Scan for the cell matching the given text and deliver its [x, y] coordinate at center. 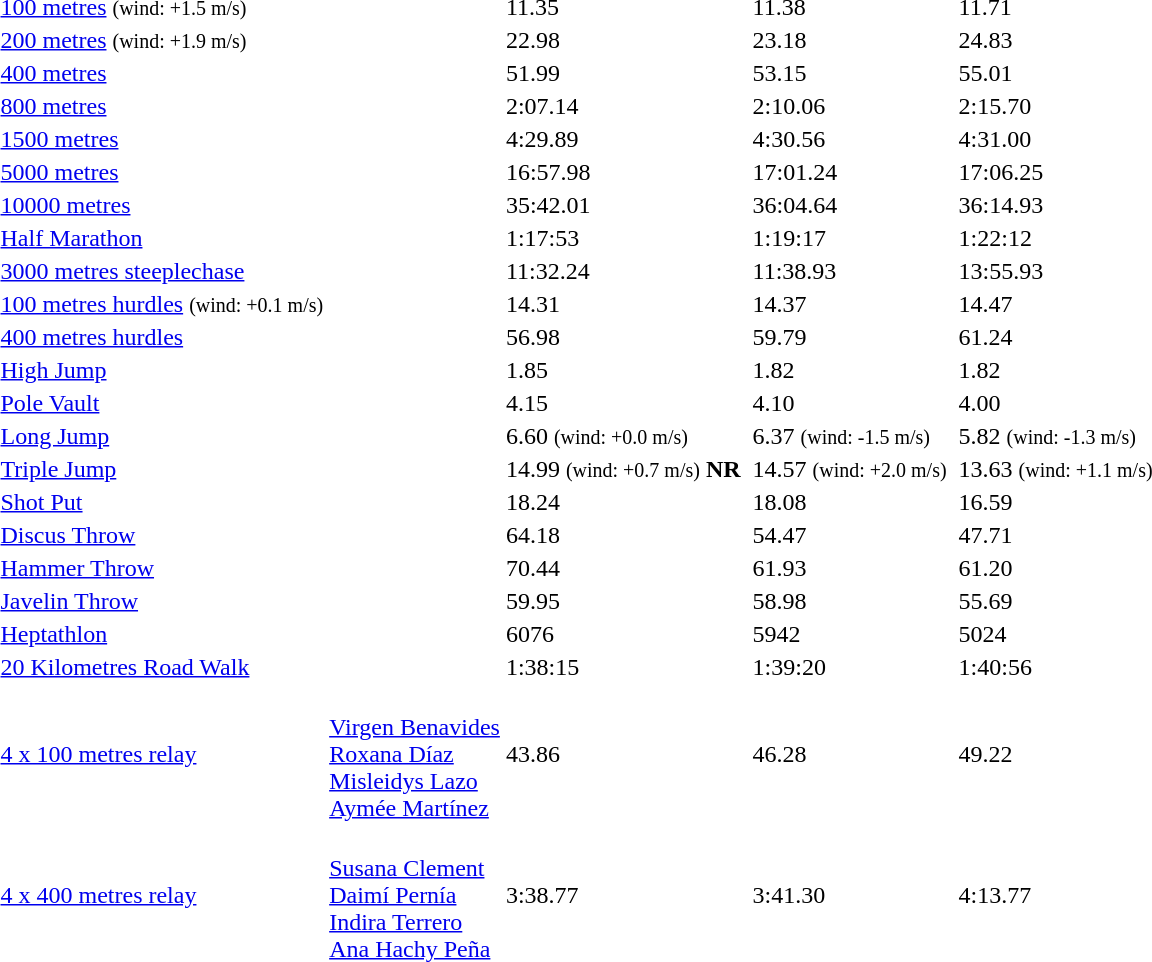
53.15 [850, 73]
6.37 (wind: -1.5 m/s) [850, 436]
5942 [850, 634]
18.08 [850, 502]
4.15 [623, 403]
14.31 [623, 304]
54.47 [850, 535]
17:01.24 [850, 172]
6076 [623, 634]
18.24 [623, 502]
14.99 (wind: +0.7 m/s) NR [623, 469]
4.10 [850, 403]
64.18 [623, 535]
6.60 (wind: +0.0 m/s) [623, 436]
35:42.01 [623, 205]
1:38:15 [623, 667]
23.18 [850, 40]
46.28 [850, 754]
16:57.98 [623, 172]
51.99 [623, 73]
58.98 [850, 601]
1.82 [850, 370]
59.79 [850, 337]
2:10.06 [850, 106]
1.85 [623, 370]
43.86 [623, 754]
1:19:17 [850, 238]
22.98 [623, 40]
56.98 [623, 337]
1:17:53 [623, 238]
2:07.14 [623, 106]
70.44 [623, 568]
4:29.89 [623, 139]
59.95 [623, 601]
Virgen Benavides Roxana Díaz Misleidys Lazo Aymée Martínez [415, 754]
14.37 [850, 304]
4:30.56 [850, 139]
1:39:20 [850, 667]
14.57 (wind: +2.0 m/s) [850, 469]
36:04.64 [850, 205]
61.93 [850, 568]
11:32.24 [623, 271]
11:38.93 [850, 271]
